Provide the (x, y) coordinate of the cell's center where the given text is located.  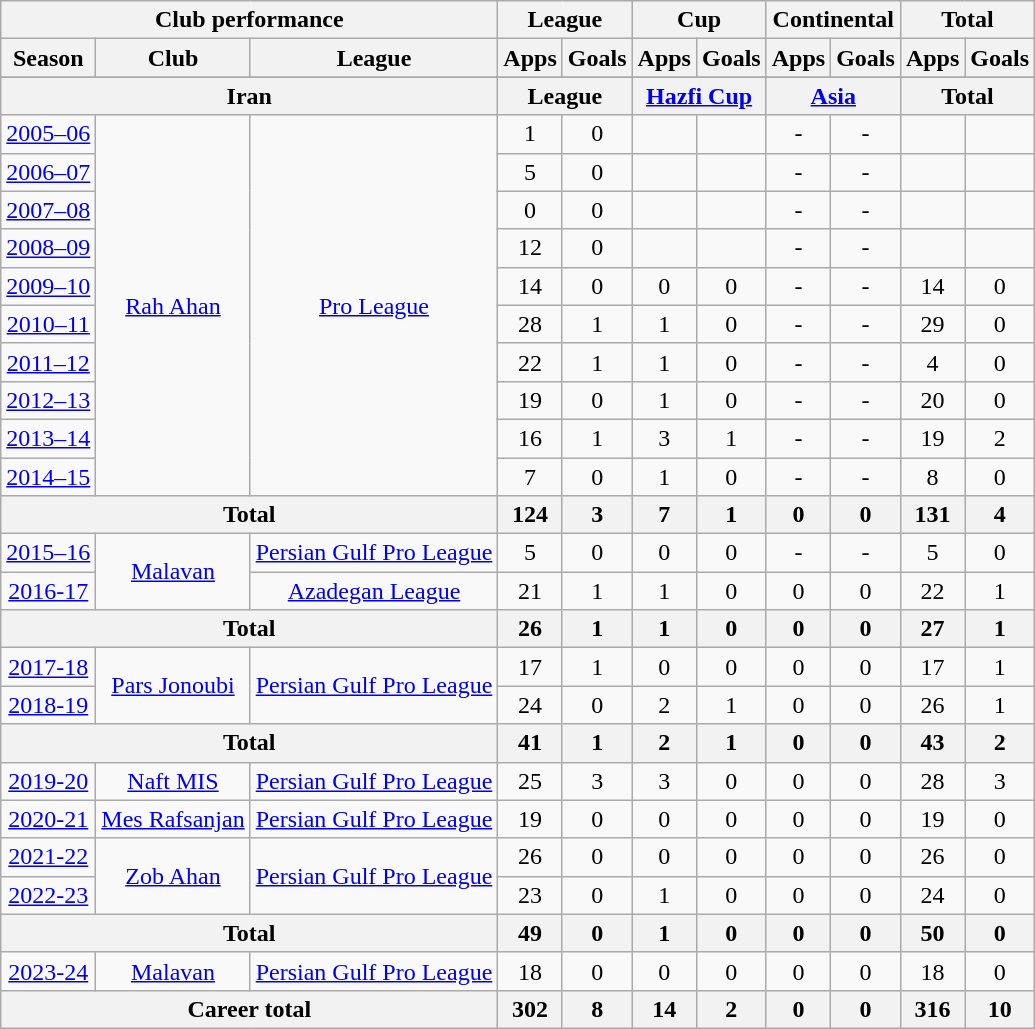
Club (173, 58)
27 (932, 629)
131 (932, 515)
Pars Jonoubi (173, 686)
16 (530, 438)
Season (48, 58)
2022-23 (48, 895)
2008–09 (48, 248)
2011–12 (48, 362)
41 (530, 743)
302 (530, 1009)
2005–06 (48, 134)
2014–15 (48, 477)
2015–16 (48, 553)
2010–11 (48, 324)
12 (530, 248)
Career total (250, 1009)
2018-19 (48, 705)
25 (530, 781)
2020-21 (48, 819)
20 (932, 400)
Mes Rafsanjan (173, 819)
29 (932, 324)
2006–07 (48, 172)
Naft MIS (173, 781)
2019-20 (48, 781)
2007–08 (48, 210)
Club performance (250, 20)
43 (932, 743)
2023-24 (48, 971)
Cup (699, 20)
Azadegan League (374, 591)
2012–13 (48, 400)
Iran (250, 96)
2021-22 (48, 857)
316 (932, 1009)
23 (530, 895)
2013–14 (48, 438)
21 (530, 591)
Asia (833, 96)
124 (530, 515)
10 (1000, 1009)
49 (530, 933)
Hazfi Cup (699, 96)
2017-18 (48, 667)
Zob Ahan (173, 876)
50 (932, 933)
Rah Ahan (173, 306)
Pro League (374, 306)
2009–10 (48, 286)
Continental (833, 20)
2016-17 (48, 591)
